Find where the given text appears and provide that cell's center as (x, y) coordinate. 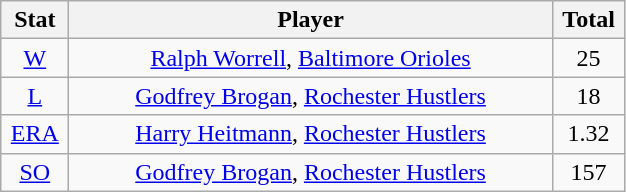
Harry Heitmann, Rochester Hustlers (310, 134)
W (35, 58)
157 (588, 172)
SO (35, 172)
Stat (35, 20)
L (35, 96)
Player (310, 20)
ERA (35, 134)
1.32 (588, 134)
18 (588, 96)
Ralph Worrell, Baltimore Orioles (310, 58)
25 (588, 58)
Total (588, 20)
